Capture the cell that displays the provided text and extract its (X, Y) central coordinate. 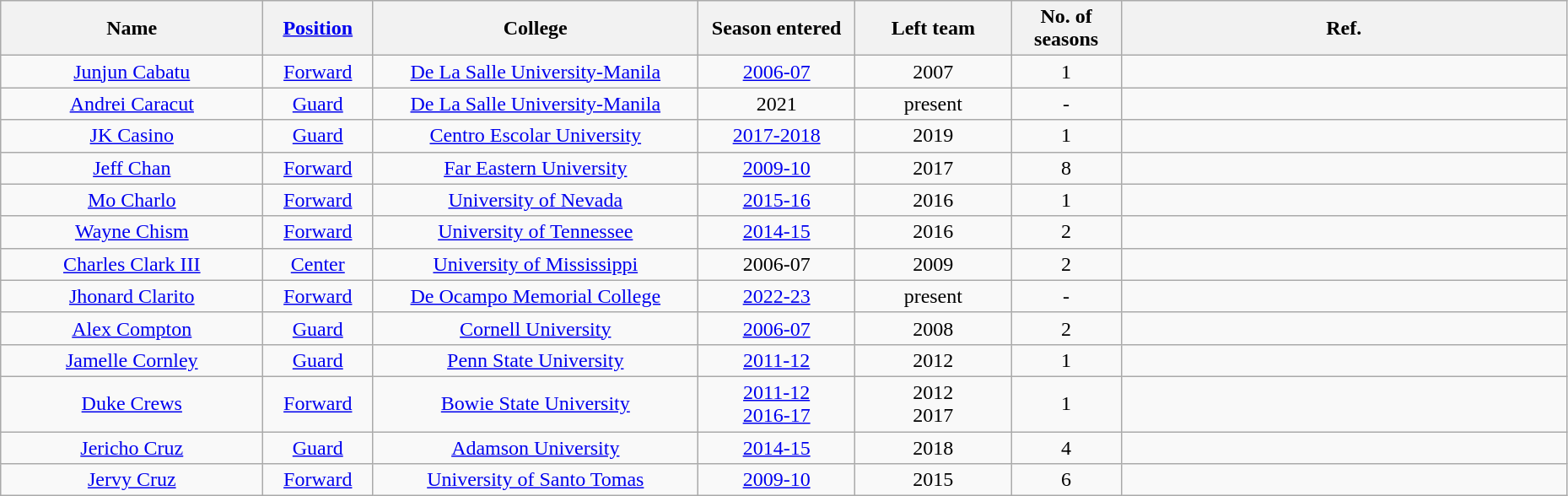
2011-122016-17 (777, 403)
2017-2018 (777, 136)
Position (318, 29)
2017 (933, 168)
College (536, 29)
No. of seasons (1066, 29)
2012 (933, 360)
Centro Escolar University (536, 136)
Andrei Caracut (132, 104)
Cornell University (536, 328)
2011-12 (777, 360)
University of Nevada (536, 200)
Mo Charlo (132, 200)
Left team (933, 29)
Jervy Cruz (132, 480)
2015 (933, 480)
Jhonard Clarito (132, 296)
2022-23 (777, 296)
Jamelle Cornley (132, 360)
University of Santo Tomas (536, 480)
De Ocampo Memorial College (536, 296)
Junjun Cabatu (132, 72)
2008 (933, 328)
20122017 (933, 403)
Season entered (777, 29)
2021 (777, 104)
Ref. (1344, 29)
JK Casino (132, 136)
6 (1066, 480)
Center (318, 264)
Duke Crews (132, 403)
University of Tennessee (536, 232)
Far Eastern University (536, 168)
2009 (933, 264)
Alex Compton (132, 328)
2018 (933, 448)
2007 (933, 72)
Charles Clark III (132, 264)
Penn State University (536, 360)
Jericho Cruz (132, 448)
University of Mississippi (536, 264)
2015-16 (777, 200)
4 (1066, 448)
Adamson University (536, 448)
Bowie State University (536, 403)
8 (1066, 168)
2019 (933, 136)
Name (132, 29)
Wayne Chism (132, 232)
Jeff Chan (132, 168)
